Extract the [x, y] coordinate from the center of the cell holding the provided text.  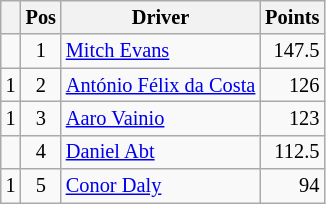
Daniel Abt [160, 152]
Mitch Evans [160, 51]
Points [292, 17]
147.5 [292, 51]
3 [41, 118]
5 [41, 186]
123 [292, 118]
Pos [41, 17]
António Félix da Costa [160, 85]
2 [41, 85]
Conor Daly [160, 186]
Driver [160, 17]
4 [41, 152]
Aaro Vainio [160, 118]
112.5 [292, 152]
126 [292, 85]
94 [292, 186]
